From the cell containing the given text, extract its center point as [X, Y] coordinate. 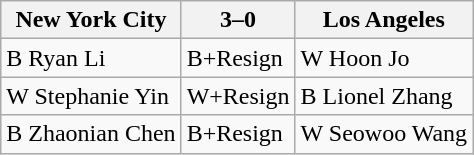
W Stephanie Yin [91, 96]
B Ryan Li [91, 58]
W+Resign [238, 96]
B Zhaonian Chen [91, 134]
W Hoon Jo [384, 58]
New York City [91, 20]
W Seowoo Wang [384, 134]
B Lionel Zhang [384, 96]
Los Angeles [384, 20]
3–0 [238, 20]
